Search for the cell housing the specified text and yield its [x, y] center coordinate. 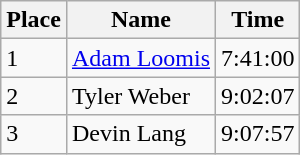
Tyler Weber [140, 96]
1 [34, 58]
Place [34, 20]
Adam Loomis [140, 58]
7:41:00 [258, 58]
2 [34, 96]
Name [140, 20]
Time [258, 20]
Devin Lang [140, 134]
3 [34, 134]
9:07:57 [258, 134]
9:02:07 [258, 96]
